Return [x, y] of the center of cell containing provided text 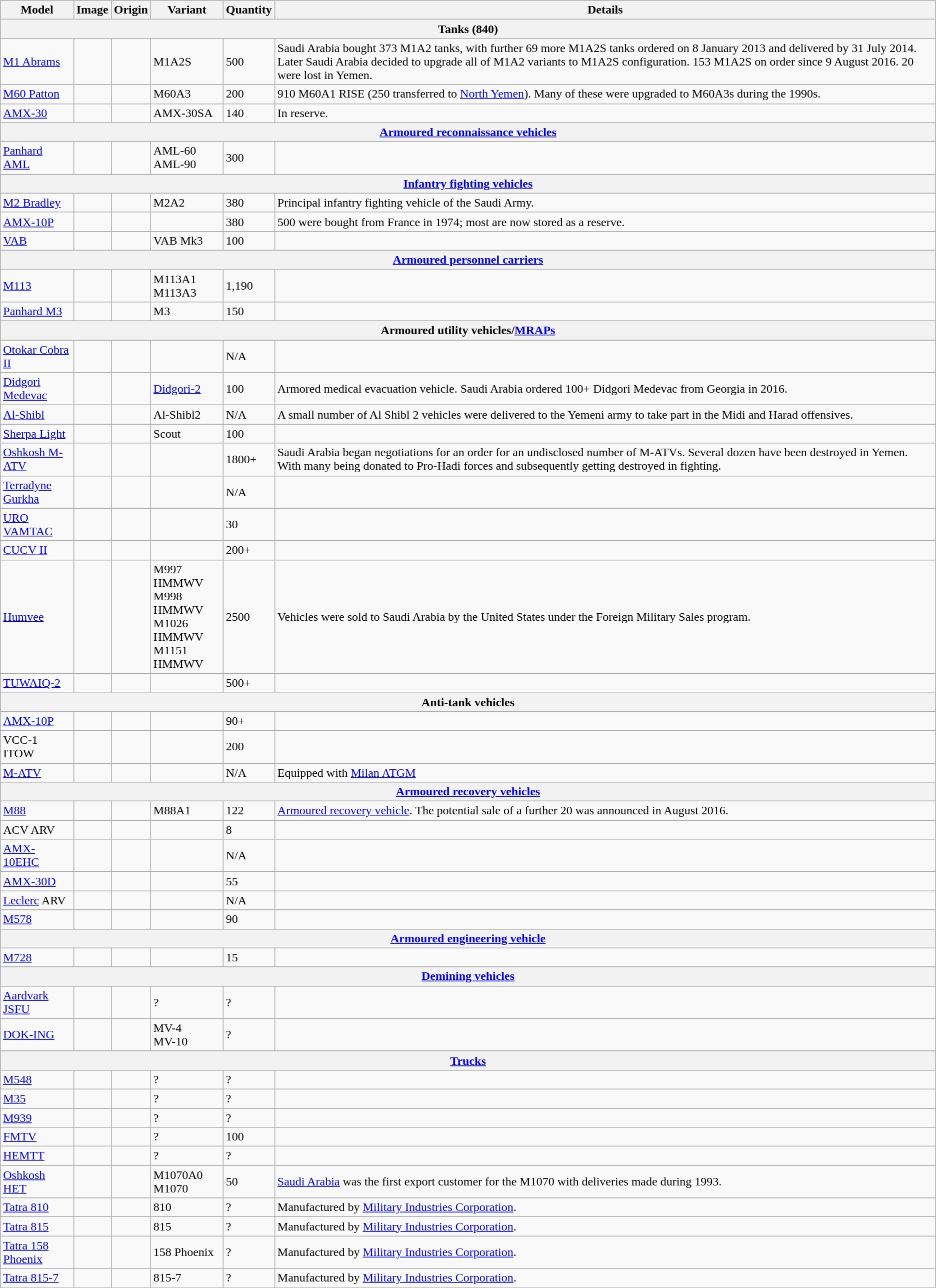
M113A1 M113A3 [187, 285]
VAB Mk3 [187, 241]
CUCV II [37, 550]
910 M60A1 RISE (250 transferred to North Yemen). Many of these were upgraded to M60A3s during the 1990s. [605, 94]
M2A2 [187, 203]
Sherpa Light [37, 434]
Tatra 815 [37, 1226]
500 were bought from France in 1974; most are now stored as a reserve. [605, 222]
M728 [37, 957]
HEMTT [37, 1156]
Variant [187, 10]
Image [92, 10]
Vehicles were sold to Saudi Arabia by the United States under the Foreign Military Sales program. [605, 616]
AML-60AML-90 [187, 158]
Terradyne Gurkha [37, 492]
Leclerc ARV [37, 900]
Panhard M3 [37, 312]
Armoured engineering vehicle [468, 938]
M3 [187, 312]
15 [249, 957]
90 [249, 919]
AMX-30D [37, 881]
810 [187, 1207]
VCC-1 ITOW [37, 746]
Quantity [249, 10]
Oshkosh HET [37, 1181]
Origin [131, 10]
Infantry fighting vehicles [468, 184]
URO VAMTAC [37, 524]
M35 [37, 1098]
M997 HMMWV M998 HMMWV M1026 HMMWV M1151 HMMWV [187, 616]
M60A3 [187, 94]
DOK-ING [37, 1034]
Trucks [468, 1060]
200+ [249, 550]
Armoured reconnaissance vehicles [468, 132]
Saudi Arabia was the first export customer for the M1070 with deliveries made during 1993. [605, 1181]
M1070A0M1070 [187, 1181]
Tatra 158 Phoenix [37, 1252]
M88 [37, 811]
FMTV [37, 1137]
Aardvark JSFU [37, 1002]
Al-Shibl2 [187, 415]
Didgori-2 [187, 389]
Principal infantry fighting vehicle of the Saudi Army. [605, 203]
Demining vehicles [468, 976]
150 [249, 312]
Scout [187, 434]
Tanks (840) [468, 29]
MV-4MV-10 [187, 1034]
8 [249, 830]
AMX-30 [37, 113]
AMX-30SA [187, 113]
815-7 [187, 1278]
M1A2S [187, 62]
815 [187, 1226]
Otokar Cobra II [37, 356]
Armoured recovery vehicles [468, 792]
Tatra 815-7 [37, 1278]
158 Phoenix [187, 1252]
M578 [37, 919]
122 [249, 811]
Armored medical evacuation vehicle. Saudi Arabia ordered 100+ Didgori Medevac from Georgia in 2016. [605, 389]
Armoured utility vehicles/MRAPs [468, 331]
Anti-tank vehicles [468, 702]
Details [605, 10]
2500 [249, 616]
Humvee [37, 616]
M-ATV [37, 773]
500+ [249, 683]
Didgori Medevac [37, 389]
Tatra 810 [37, 1207]
50 [249, 1181]
M1 Abrams [37, 62]
Al-Shibl [37, 415]
1800+ [249, 459]
M548 [37, 1079]
M88A1 [187, 811]
M60 Patton [37, 94]
AMX-10EHC [37, 855]
90+ [249, 721]
In reserve. [605, 113]
Model [37, 10]
Panhard AML [37, 158]
500 [249, 62]
Oshkosh M-ATV [37, 459]
55 [249, 881]
1,190 [249, 285]
TUWAIQ-2 [37, 683]
Armoured recovery vehicle. The potential sale of a further 20 was announced in August 2016. [605, 811]
140 [249, 113]
300 [249, 158]
M2 Bradley [37, 203]
Equipped with Milan ATGM [605, 773]
30 [249, 524]
ACV ARV [37, 830]
VAB [37, 241]
Armoured personnel carriers [468, 260]
M939 [37, 1118]
M113 [37, 285]
A small number of Al Shibl 2 vehicles were delivered to the Yemeni army to take part in the Midi and Harad offensives. [605, 415]
